Provide the [x, y] coordinate of the cell's center where the given text is located.  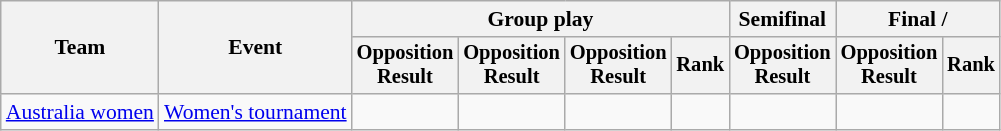
Women's tournament [256, 112]
Semifinal [782, 19]
Event [256, 48]
Australia women [80, 112]
Team [80, 48]
Group play [540, 19]
Final / [918, 19]
